Capture the cell that displays the provided text and extract its (x, y) central coordinate. 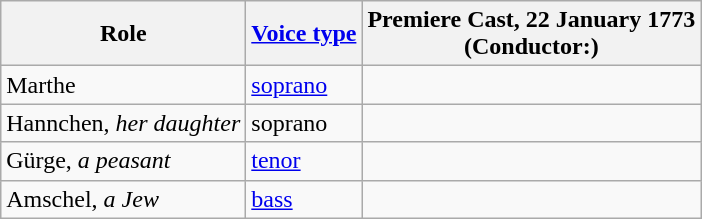
tenor (304, 161)
Voice type (304, 34)
Marthe (124, 85)
bass (304, 199)
Gürge, a peasant (124, 161)
Amschel, a Jew (124, 199)
Role (124, 34)
Premiere Cast, 22 January 1773(Conductor:) (532, 34)
Hannchen, her daughter (124, 123)
